Scan for the cell matching the given text and deliver its [x, y] coordinate at center. 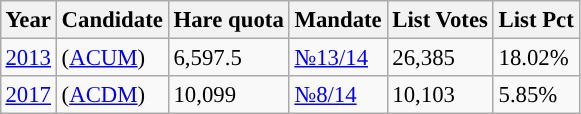
2013 [28, 57]
Hare quota [228, 20]
List Pct [536, 20]
№13/14 [338, 57]
Candidate [112, 20]
(ACDM) [112, 95]
Year [28, 20]
10,103 [440, 95]
18.02% [536, 57]
List Votes [440, 20]
5.85% [536, 95]
№8/14 [338, 95]
26,385 [440, 57]
Mandate [338, 20]
10,099 [228, 95]
2017 [28, 95]
(ACUM) [112, 57]
6,597.5 [228, 57]
